Locate the cell with the specified text and output its (X, Y) center coordinate. 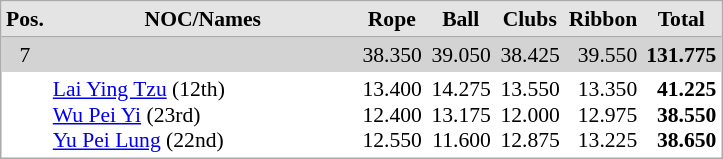
Ribbon (602, 20)
39.550 (602, 55)
Rope (392, 20)
13.350 12.975 13.225 (602, 115)
38.350 (392, 55)
39.050 (460, 55)
Pos. (26, 20)
13.550 12.000 12.875 (530, 115)
131.775 (682, 55)
14.275 13.175 11.600 (460, 115)
Total (682, 20)
NOC/Names (202, 20)
13.400 12.400 12.550 (392, 115)
Lai Ying Tzu (12th) Wu Pei Yi (23rd) Yu Pei Lung (22nd) (202, 115)
7 (26, 55)
Ball (460, 20)
41.225 38.550 38.650 (682, 115)
38.425 (530, 55)
Clubs (530, 20)
